Return (X, Y) of the center of cell containing provided text 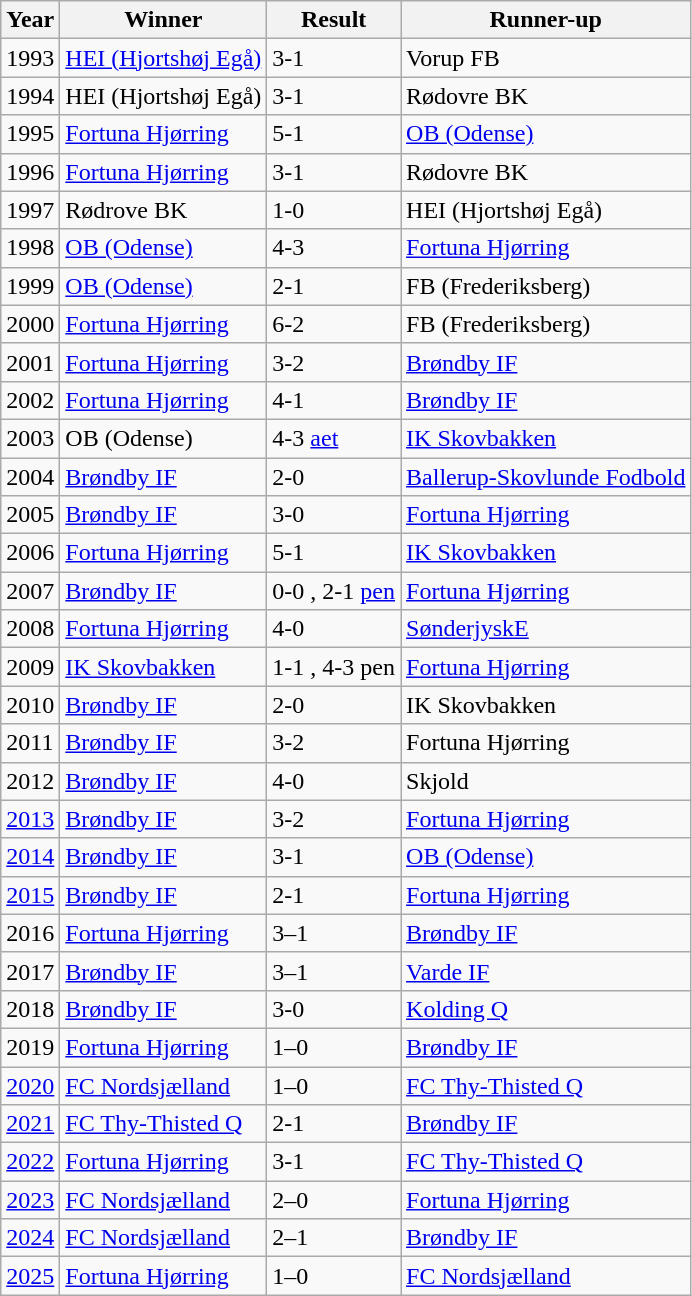
2016 (30, 933)
1994 (30, 96)
2007 (30, 591)
Vorup FB (546, 58)
2011 (30, 743)
4-1 (334, 400)
0-0 , 2-1 pen (334, 591)
2010 (30, 705)
2002 (30, 400)
Rødrove BK (164, 210)
Winner (164, 20)
4-3 (334, 248)
2–0 (334, 1200)
Kolding Q (546, 1009)
Year (30, 20)
Ballerup-Skovlunde Fodbold (546, 477)
4-3 aet (334, 438)
1997 (30, 210)
Result (334, 20)
Runner-up (546, 20)
2018 (30, 1009)
2017 (30, 971)
2013 (30, 819)
Varde IF (546, 971)
2012 (30, 781)
2004 (30, 477)
2009 (30, 667)
2003 (30, 438)
2019 (30, 1047)
2022 (30, 1162)
6-2 (334, 324)
1-1 , 4-3 pen (334, 667)
2006 (30, 553)
SønderjyskE (546, 629)
1998 (30, 248)
2024 (30, 1238)
2–1 (334, 1238)
2023 (30, 1200)
2020 (30, 1085)
1996 (30, 172)
2015 (30, 895)
1999 (30, 286)
1-0 (334, 210)
2021 (30, 1124)
2000 (30, 324)
1993 (30, 58)
2001 (30, 362)
2014 (30, 857)
Skjold (546, 781)
2008 (30, 629)
2005 (30, 515)
2025 (30, 1276)
1995 (30, 134)
